Detect which cell encompasses the target text, then output its (X, Y) center coordinate. 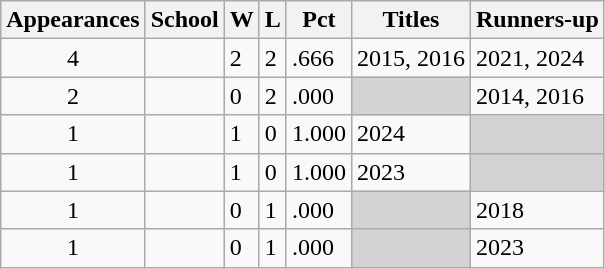
.666 (318, 58)
Runners-up (537, 20)
W (242, 20)
L (272, 20)
2018 (537, 210)
Appearances (73, 20)
2014, 2016 (537, 96)
2024 (410, 134)
2015, 2016 (410, 58)
School (184, 20)
Titles (410, 20)
2021, 2024 (537, 58)
4 (73, 58)
Pct (318, 20)
